Scan for the cell matching the given text and deliver its (X, Y) coordinate at center. 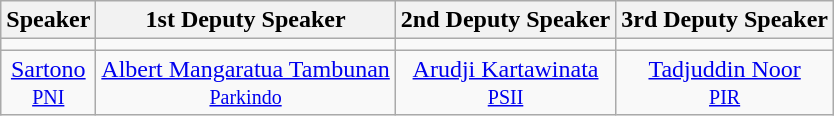
Albert Mangaratua TambunanParkindo (246, 82)
2nd Deputy Speaker (505, 20)
Arudji KartawinataPSII (505, 82)
SartonoPNI (48, 82)
Tadjuddin NoorPIR (725, 82)
1st Deputy Speaker (246, 20)
3rd Deputy Speaker (725, 20)
Speaker (48, 20)
